Identify which cell holds the provided text, then report its (X, Y) central coordinate. 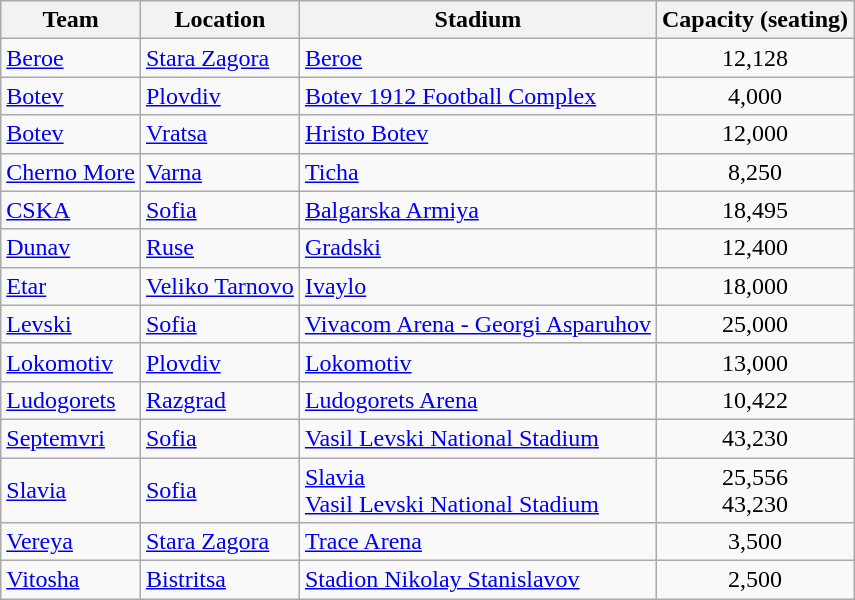
12,400 (754, 248)
Trace Arena (478, 542)
12,000 (754, 134)
3,500 (754, 542)
Varna (220, 172)
Stadion Nikolay Stanislavov (478, 580)
43,230 (754, 438)
12,128 (754, 58)
Team (71, 20)
Vereya (71, 542)
13,000 (754, 362)
Slavia Vasil Levski National Stadium (478, 490)
Ticha (478, 172)
Slavia (71, 490)
18,000 (754, 286)
8,250 (754, 172)
Vratsa (220, 134)
Bistritsa (220, 580)
Vivacom Arena - Georgi Asparuhov (478, 324)
4,000 (754, 96)
Dunav (71, 248)
Stadium (478, 20)
2,500 (754, 580)
25,556 43,230 (754, 490)
Ludogorets (71, 400)
Ivaylo (478, 286)
Ludogorets Arena (478, 400)
Etar (71, 286)
Veliko Tarnovo (220, 286)
Razgrad (220, 400)
Cherno More (71, 172)
Septemvri (71, 438)
Vitosha (71, 580)
Levski (71, 324)
18,495 (754, 210)
Balgarska Armiya (478, 210)
Botev 1912 Football Complex (478, 96)
Gradski (478, 248)
10,422 (754, 400)
Hristo Botev (478, 134)
Ruse (220, 248)
Location (220, 20)
Vasil Levski National Stadium (478, 438)
CSKA (71, 210)
Capacity (seating) (754, 20)
25,000 (754, 324)
